Provide the [x, y] coordinate of the cell's center where the given text is located.  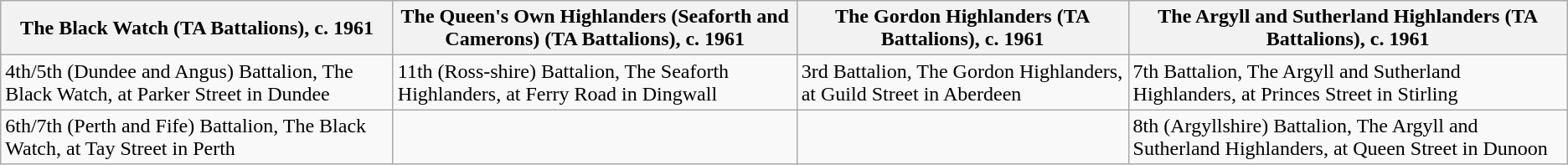
4th/5th (Dundee and Angus) Battalion, The Black Watch, at Parker Street in Dundee [198, 82]
3rd Battalion, The Gordon Highlanders, at Guild Street in Aberdeen [962, 82]
The Queen's Own Highlanders (Seaforth and Camerons) (TA Battalions), c. 1961 [595, 28]
The Gordon Highlanders (TA Battalions), c. 1961 [962, 28]
The Black Watch (TA Battalions), c. 1961 [198, 28]
8th (Argyllshire) Battalion, The Argyll and Sutherland Highlanders, at Queen Street in Dunoon [1348, 137]
11th (Ross-shire) Battalion, The Seaforth Highlanders, at Ferry Road in Dingwall [595, 82]
The Argyll and Sutherland Highlanders (TA Battalions), c. 1961 [1348, 28]
7th Battalion, The Argyll and Sutherland Highlanders, at Princes Street in Stirling [1348, 82]
6th/7th (Perth and Fife) Battalion, The Black Watch, at Tay Street in Perth [198, 137]
